Capture the cell that displays the provided text and extract its [x, y] central coordinate. 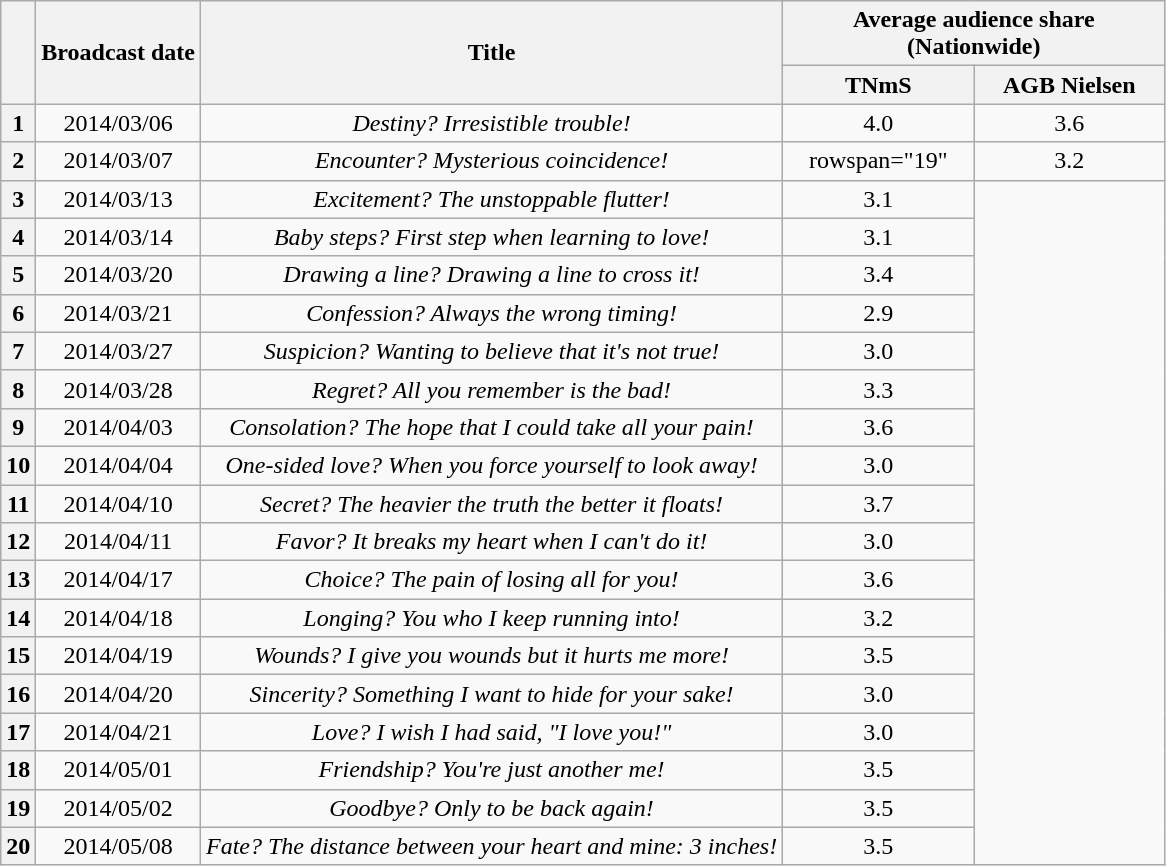
Friendship? You're just another me! [491, 770]
10 [18, 465]
Broadcast date [118, 52]
Baby steps? First step when learning to love! [491, 237]
Wounds? I give you wounds but it hurts me more! [491, 656]
Excitement? The unstoppable flutter! [491, 199]
Destiny? Irresistible trouble! [491, 123]
6 [18, 313]
AGB Nielsen [1070, 85]
rowspan="19" [878, 161]
Choice? The pain of losing all for you! [491, 580]
Suspicion? Wanting to believe that it's not true! [491, 351]
20 [18, 846]
17 [18, 732]
Average audience share (Nationwide) [974, 34]
Fate? The distance between your heart and mine: 3 inches! [491, 846]
2014/03/28 [118, 389]
2014/04/21 [118, 732]
Goodbye? Only to be back again! [491, 808]
12 [18, 542]
2014/04/18 [118, 618]
15 [18, 656]
2014/03/27 [118, 351]
One-sided love? When you force yourself to look away! [491, 465]
2014/03/13 [118, 199]
2014/03/07 [118, 161]
Encounter? Mysterious coincidence! [491, 161]
2014/04/17 [118, 580]
2014/04/10 [118, 503]
2014/05/01 [118, 770]
3 [18, 199]
2014/04/03 [118, 427]
3.4 [878, 275]
13 [18, 580]
2014/05/08 [118, 846]
19 [18, 808]
Title [491, 52]
7 [18, 351]
2014/04/19 [118, 656]
5 [18, 275]
8 [18, 389]
Sincerity? Something I want to hide for your sake! [491, 694]
Regret? All you remember is the bad! [491, 389]
16 [18, 694]
2014/03/14 [118, 237]
2014/04/20 [118, 694]
Secret? The heavier the truth the better it floats! [491, 503]
TNmS [878, 85]
2014/03/06 [118, 123]
4.0 [878, 123]
2.9 [878, 313]
Love? I wish I had said, "I love you!" [491, 732]
Consolation? The hope that I could take all your pain! [491, 427]
Favor? It breaks my heart when I can't do it! [491, 542]
2014/04/11 [118, 542]
18 [18, 770]
2 [18, 161]
9 [18, 427]
Longing? You who I keep running into! [491, 618]
Drawing a line? Drawing a line to cross it! [491, 275]
2014/03/21 [118, 313]
3.7 [878, 503]
4 [18, 237]
2014/04/04 [118, 465]
3.3 [878, 389]
11 [18, 503]
2014/03/20 [118, 275]
14 [18, 618]
2014/05/02 [118, 808]
1 [18, 123]
Confession? Always the wrong timing! [491, 313]
